Provide the (X, Y) coordinate of the cell's center where the given text is located.  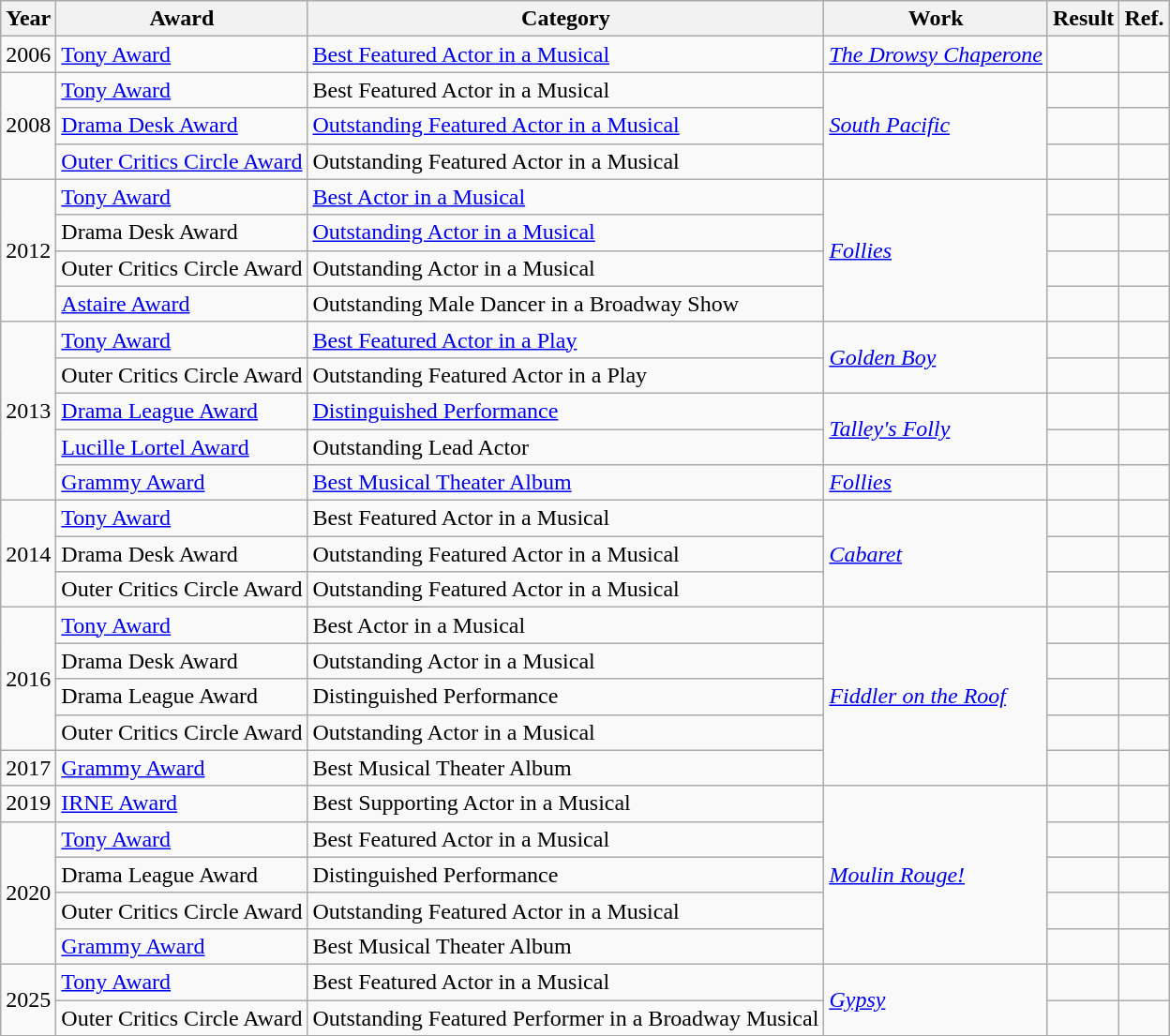
The Drowsy Chaperone (936, 54)
2016 (28, 679)
Category (566, 19)
Cabaret (936, 554)
IRNE Award (182, 803)
Year (28, 19)
2020 (28, 893)
Lucille Lortel Award (182, 447)
Moulin Rouge! (936, 875)
South Pacific (936, 126)
2014 (28, 554)
2013 (28, 411)
2019 (28, 803)
2006 (28, 54)
Talley's Folly (936, 428)
Astaire Award (182, 304)
Outstanding Lead Actor (566, 447)
Ref. (1144, 19)
2025 (28, 999)
Golden Boy (936, 357)
Outstanding Male Dancer in a Broadway Show (566, 304)
Best Supporting Actor in a Musical (566, 803)
Gypsy (936, 999)
Best Featured Actor in a Play (566, 339)
Outstanding Featured Performer in a Broadway Musical (566, 1017)
Outstanding Featured Actor in a Play (566, 375)
2008 (28, 126)
Result (1083, 19)
2012 (28, 250)
Work (936, 19)
Fiddler on the Roof (936, 697)
2017 (28, 768)
Award (182, 19)
